Find where the given text appears and provide that cell's center as (x, y) coordinate. 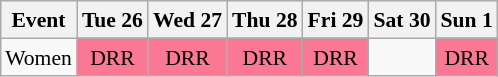
Thu 28 (265, 20)
Tue 26 (112, 20)
Sat 30 (402, 20)
Wed 27 (188, 20)
Event (38, 20)
Fri 29 (336, 20)
Women (38, 56)
Sun 1 (467, 20)
